From the cell containing the given text, extract its center point as (x, y) coordinate. 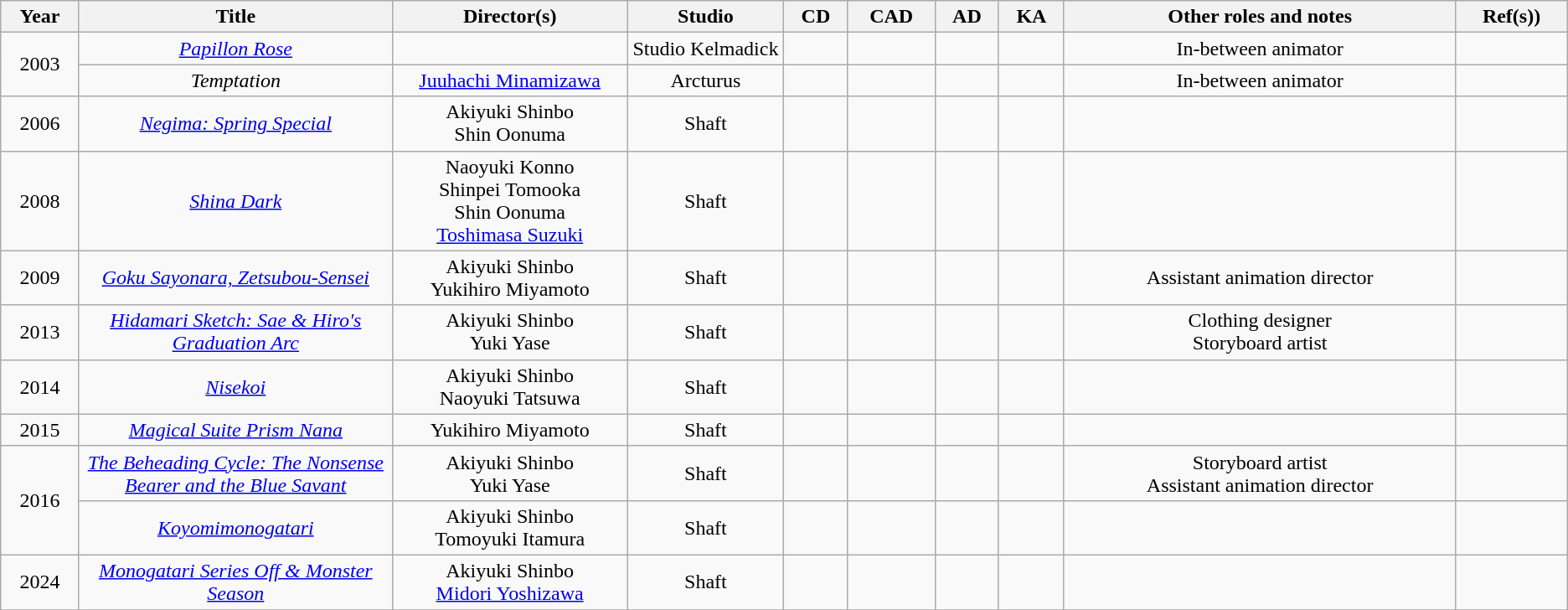
Arcturus (705, 80)
Yukihiro Miyamoto (509, 430)
Akiyuki ShinboNaoyuki Tatsuwa (509, 387)
KA (1031, 17)
Magical Suite Prism Nana (235, 430)
Monogatari Series Off & Monster Season (235, 582)
Akiyuki ShinboMidori Yoshizawa (509, 582)
Title (235, 17)
CD (816, 17)
Clothing designerStoryboard artist (1260, 332)
2015 (40, 430)
Papillon Rose (235, 49)
2006 (40, 124)
Akiyuki ShinboTomoyuki Itamura (509, 528)
Koyomimonogatari (235, 528)
2013 (40, 332)
2008 (40, 201)
Temptation (235, 80)
2024 (40, 582)
CAD (891, 17)
Nisekoi (235, 387)
Other roles and notes (1260, 17)
Ref(s)) (1511, 17)
Akiyuki ShinboShin Oonuma (509, 124)
Year (40, 17)
2003 (40, 65)
Juuhachi Minamizawa (509, 80)
The Beheading Cycle: The Nonsense Bearer and the Blue Savant (235, 473)
Director(s) (509, 17)
AD (967, 17)
Negima: Spring Special (235, 124)
2009 (40, 278)
2016 (40, 500)
Studio Kelmadick (705, 49)
Shina Dark (235, 201)
Hidamari Sketch: Sae & Hiro's Graduation Arc (235, 332)
Assistant animation director (1260, 278)
Naoyuki KonnoShinpei TomookaShin OonumaToshimasa Suzuki (509, 201)
2014 (40, 387)
Goku Sayonara, Zetsubou-Sensei (235, 278)
Akiyuki ShinboYukihiro Miyamoto (509, 278)
Studio (705, 17)
Storyboard artistAssistant animation director (1260, 473)
